Provide the (x, y) coordinate of the cell's center where the given text is located.  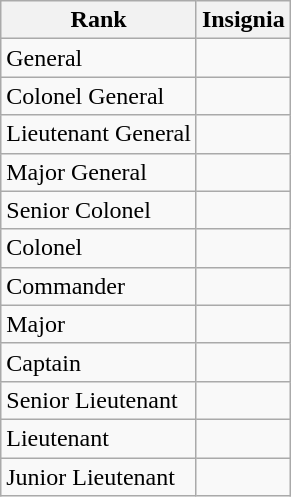
Senior Colonel (99, 210)
Major (99, 324)
Rank (99, 20)
Senior Lieutenant (99, 400)
Insignia (243, 20)
Lieutenant General (99, 134)
Commander (99, 286)
Colonel General (99, 96)
Major General (99, 172)
Lieutenant (99, 438)
Colonel (99, 248)
Captain (99, 362)
General (99, 58)
Junior Lieutenant (99, 477)
